Detect which cell encompasses the target text, then output its [x, y] center coordinate. 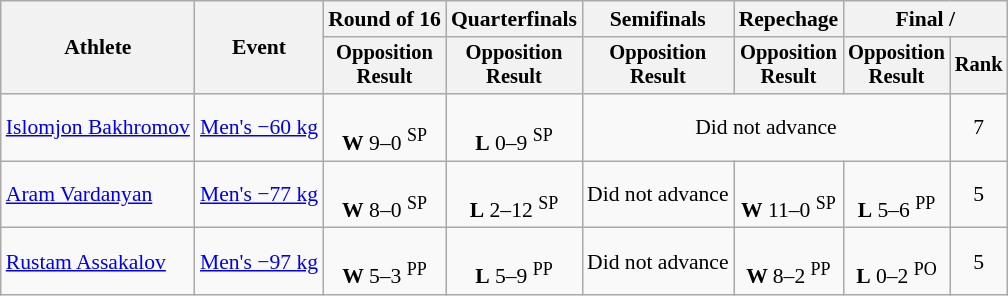
W 8–2 PP [789, 262]
Men's −97 kg [259, 262]
L 0–2 PO [896, 262]
Round of 16 [384, 19]
Event [259, 48]
Repechage [789, 19]
L 0–9 SP [514, 128]
Quarterfinals [514, 19]
Final / [925, 19]
Aram Vardanyan [98, 194]
Men's −60 kg [259, 128]
Rustam Assakalov [98, 262]
Islomjon Bakhromov [98, 128]
L 2–12 SP [514, 194]
Athlete [98, 48]
W 9–0 SP [384, 128]
W 5–3 PP [384, 262]
Semifinals [658, 19]
W 11–0 SP [789, 194]
Men's −77 kg [259, 194]
L 5–9 PP [514, 262]
Rank [979, 66]
W 8–0 SP [384, 194]
7 [979, 128]
L 5–6 PP [896, 194]
